Locate the cell with the specified text and output its [X, Y] center coordinate. 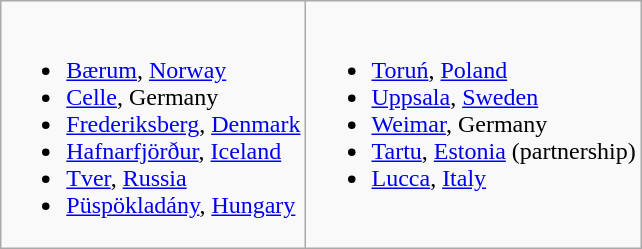
Bærum, Norway Celle, Germany Frederiksberg, Denmark Hafnarfjörður, Iceland Tver, Russia Püspökladány, Hungary [154, 125]
Toruń, Poland Uppsala, Sweden Weimar, Germany Tartu, Estonia (partnership) Lucca, Italy [474, 125]
